Detect which cell encompasses the target text, then output its (X, Y) center coordinate. 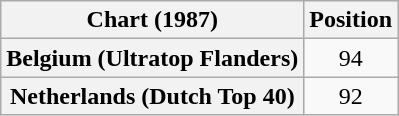
Netherlands (Dutch Top 40) (152, 96)
Belgium (Ultratop Flanders) (152, 58)
94 (351, 58)
Chart (1987) (152, 20)
Position (351, 20)
92 (351, 96)
